Return [X, Y] of the center of cell containing provided text 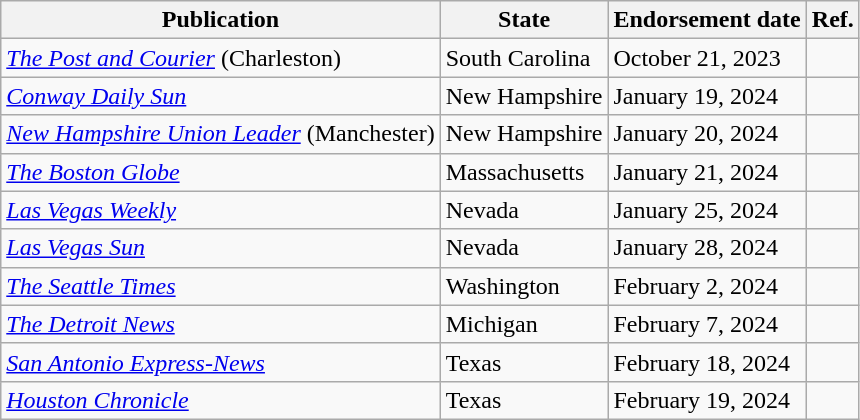
January 19, 2024 [707, 96]
February 7, 2024 [707, 324]
February 18, 2024 [707, 362]
Michigan [524, 324]
January 21, 2024 [707, 172]
Las Vegas Sun [220, 248]
Conway Daily Sun [220, 96]
Las Vegas Weekly [220, 210]
South Carolina [524, 58]
February 2, 2024 [707, 286]
State [524, 20]
January 25, 2024 [707, 210]
San Antonio Express-News [220, 362]
January 20, 2024 [707, 134]
New Hampshire Union Leader (Manchester) [220, 134]
The Post and Courier (Charleston) [220, 58]
Washington [524, 286]
Ref. [832, 20]
Houston Chronicle [220, 400]
October 21, 2023 [707, 58]
The Seattle Times [220, 286]
Publication [220, 20]
Endorsement date [707, 20]
February 19, 2024 [707, 400]
January 28, 2024 [707, 248]
The Boston Globe [220, 172]
The Detroit News [220, 324]
Massachusetts [524, 172]
